Return (x, y) of the center of cell containing provided text 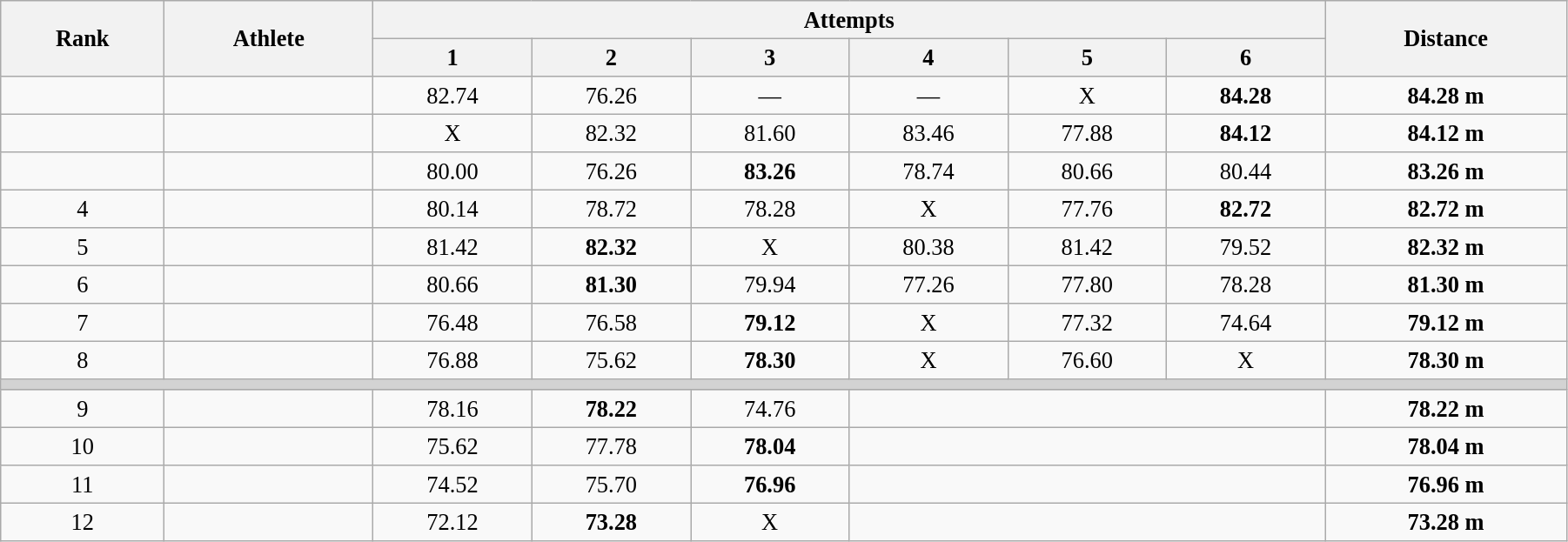
82.32 m (1446, 247)
74.52 (452, 485)
82.72 m (1446, 209)
84.28 (1245, 95)
78.74 (928, 171)
76.96 m (1446, 485)
78.04 (770, 446)
73.28 m (1446, 522)
80.14 (452, 209)
82.74 (452, 95)
75.70 (611, 485)
12 (83, 522)
9 (83, 409)
77.76 (1087, 209)
83.46 (928, 133)
74.64 (1245, 323)
84.12 m (1446, 133)
78.04 m (1446, 446)
10 (83, 446)
76.58 (611, 323)
78.22 m (1446, 409)
74.76 (770, 409)
84.12 (1245, 133)
80.00 (452, 171)
2 (611, 57)
77.80 (1087, 284)
78.30 (770, 360)
80.38 (928, 247)
81.60 (770, 133)
80.44 (1245, 171)
78.16 (452, 409)
77.78 (611, 446)
Rank (83, 38)
77.26 (928, 284)
Athlete (269, 38)
76.96 (770, 485)
73.28 (611, 522)
7 (83, 323)
78.72 (611, 209)
83.26 (770, 171)
77.88 (1087, 133)
84.28 m (1446, 95)
78.22 (611, 409)
3 (770, 57)
79.94 (770, 284)
83.26 m (1446, 171)
8 (83, 360)
76.60 (1087, 360)
81.30 (611, 284)
82.72 (1245, 209)
Distance (1446, 38)
Attempts (849, 19)
78.30 m (1446, 360)
79.12 (770, 323)
76.48 (452, 323)
1 (452, 57)
72.12 (452, 522)
11 (83, 485)
79.52 (1245, 247)
76.88 (452, 360)
79.12 m (1446, 323)
77.32 (1087, 323)
81.30 m (1446, 284)
